Return [X, Y] of the center of cell containing provided text 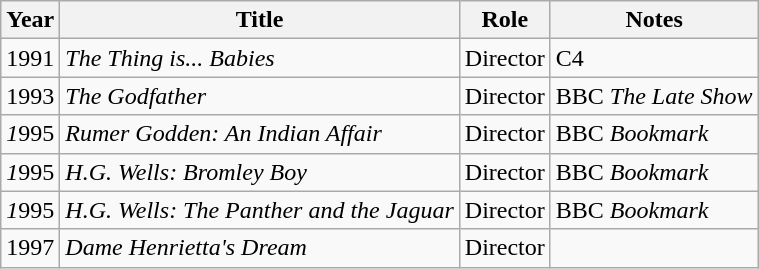
Title [260, 20]
Role [504, 20]
C4 [654, 58]
1991 [30, 58]
The Thing is... Babies [260, 58]
H.G. Wells: The Panther and the Jaguar [260, 210]
Rumer Godden: An Indian Affair [260, 134]
BBC The Late Show [654, 96]
Notes [654, 20]
The Godfather [260, 96]
1997 [30, 248]
Year [30, 20]
1993 [30, 96]
Dame Henrietta's Dream [260, 248]
H.G. Wells: Bromley Boy [260, 172]
